For the text-containing cell, return its midpoint in (x, y) coordinate format. 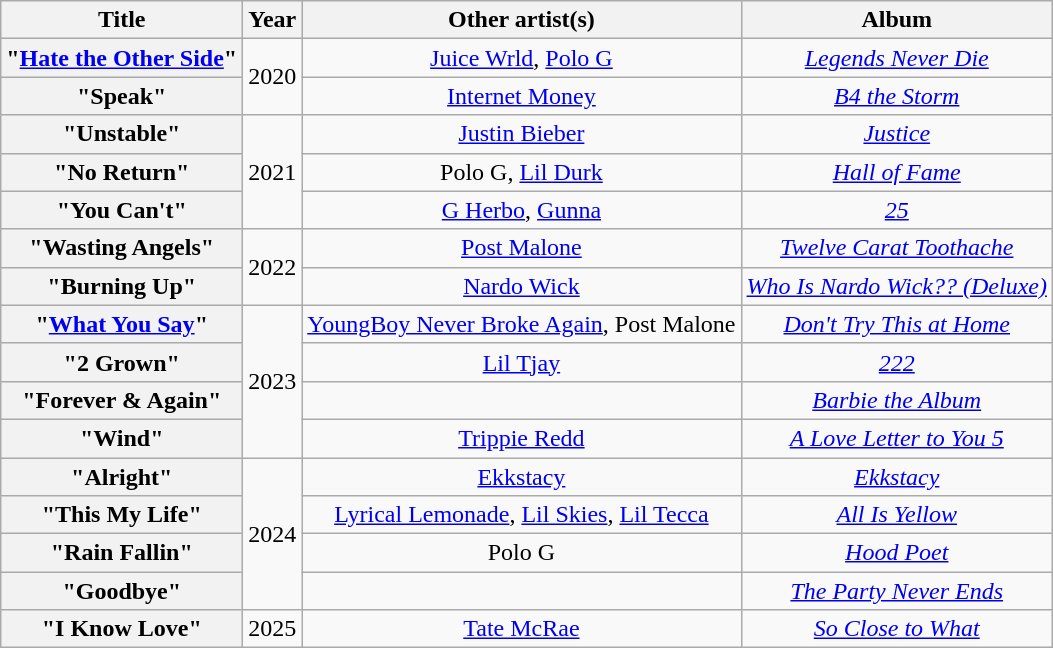
Justice (896, 134)
Title (122, 20)
Hood Poet (896, 553)
"Wind" (122, 438)
2023 (272, 381)
B4 the Storm (896, 96)
2025 (272, 629)
Lil Tjay (522, 362)
"Wasting Angels" (122, 248)
"Alright" (122, 477)
Internet Money (522, 96)
"Hate the Other Side" (122, 58)
2021 (272, 172)
"Unstable" (122, 134)
"This My Life" (122, 515)
Juice Wrld, Polo G (522, 58)
Barbie the Album (896, 400)
Post Malone (522, 248)
"I Know Love" (122, 629)
2022 (272, 267)
"Burning Up" (122, 286)
"You Can't" (122, 210)
"Goodbye" (122, 591)
Trippie Redd (522, 438)
A Love Letter to You 5 (896, 438)
The Party Never Ends (896, 591)
"2 Grown" (122, 362)
Other artist(s) (522, 20)
"Speak" (122, 96)
Album (896, 20)
25 (896, 210)
"Forever & Again" (122, 400)
Year (272, 20)
Tate McRae (522, 629)
Hall of Fame (896, 172)
Nardo Wick (522, 286)
Polo G, Lil Durk (522, 172)
YoungBoy Never Broke Again, Post Malone (522, 324)
Who Is Nardo Wick?? (Deluxe) (896, 286)
Justin Bieber (522, 134)
Legends Never Die (896, 58)
So Close to What (896, 629)
Twelve Carat Toothache (896, 248)
Don't Try This at Home (896, 324)
2024 (272, 534)
"What You Say" (122, 324)
Lyrical Lemonade, Lil Skies, Lil Tecca (522, 515)
222 (896, 362)
"Rain Fallin" (122, 553)
G Herbo, Gunna (522, 210)
2020 (272, 77)
Polo G (522, 553)
"No Return" (122, 172)
All Is Yellow (896, 515)
